Determine the [x, y] coordinate at the center of the cell enclosing the given text.  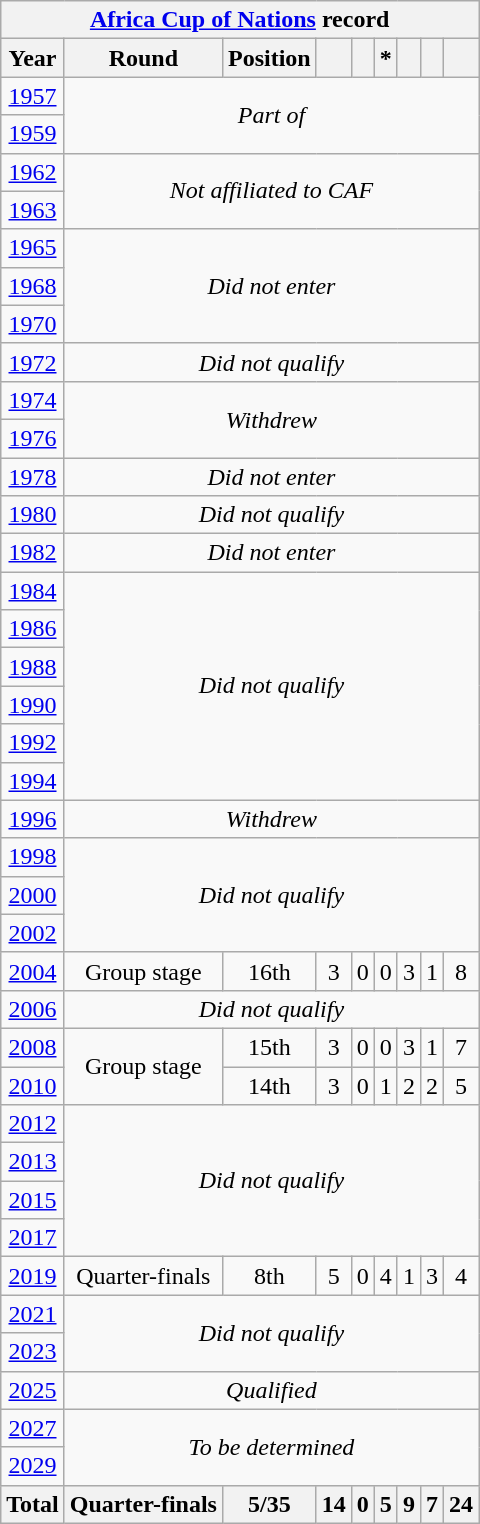
1988 [33, 667]
1959 [33, 134]
1970 [33, 324]
2027 [33, 1428]
14th [269, 1085]
14 [334, 1504]
1974 [33, 400]
2000 [33, 895]
1965 [33, 248]
Part of [271, 115]
Qualified [271, 1390]
1963 [33, 210]
1962 [33, 172]
2029 [33, 1466]
1994 [33, 781]
2025 [33, 1390]
1982 [33, 553]
Not affiliated to CAF [271, 191]
2012 [33, 1124]
1976 [33, 438]
8 [462, 971]
Position [269, 58]
Round [143, 58]
1990 [33, 705]
1986 [33, 629]
2021 [33, 1314]
1968 [33, 286]
2004 [33, 971]
1980 [33, 515]
2017 [33, 1238]
1998 [33, 857]
1984 [33, 591]
* [386, 58]
15th [269, 1047]
8th [269, 1276]
16th [269, 971]
1992 [33, 743]
2008 [33, 1047]
1996 [33, 819]
1978 [33, 477]
2019 [33, 1276]
To be determined [271, 1447]
Africa Cup of Nations record [240, 20]
9 [408, 1504]
2006 [33, 1009]
1972 [33, 362]
2010 [33, 1085]
Year [33, 58]
2023 [33, 1352]
24 [462, 1504]
Total [33, 1504]
2002 [33, 933]
5/35 [269, 1504]
2013 [33, 1162]
1957 [33, 96]
2015 [33, 1200]
